From the cell containing the given text, extract its center point as [x, y] coordinate. 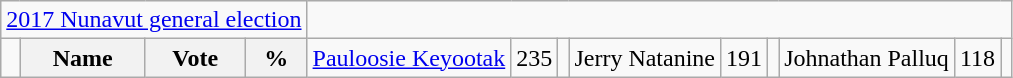
Name [82, 58]
2017 Nunavut general election [154, 20]
Johnathan Palluq [867, 58]
Pauloosie Keyootak [409, 58]
Jerry Natanine [645, 58]
235 [534, 58]
Vote [195, 58]
% [276, 58]
118 [977, 58]
191 [744, 58]
